Output the [X, Y] coordinate of the center of the cell containing the given text.  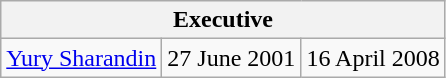
Executive [223, 20]
27 June 2001 [232, 58]
Yury Sharandin [82, 58]
16 April 2008 [373, 58]
